Output the (X, Y) coordinate of the center of the cell containing the given text.  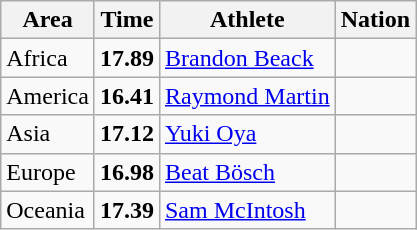
17.89 (126, 58)
Yuki Oya (247, 134)
Sam McIntosh (247, 210)
Oceania (48, 210)
Beat Bösch (247, 172)
17.12 (126, 134)
Africa (48, 58)
17.39 (126, 210)
America (48, 96)
Nation (375, 20)
Area (48, 20)
Europe (48, 172)
Brandon Beack (247, 58)
Asia (48, 134)
16.41 (126, 96)
Athlete (247, 20)
Raymond Martin (247, 96)
16.98 (126, 172)
Time (126, 20)
